Pinpoint the cell where the given text exists, returning its (x, y) midpoint coordinate. 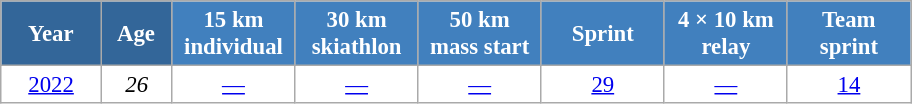
Sprint (602, 34)
29 (602, 85)
Age (136, 34)
14 (848, 85)
26 (136, 85)
Year (52, 34)
30 km skiathlon (356, 34)
4 × 10 km relay (726, 34)
2022 (52, 85)
Team sprint (848, 34)
50 km mass start (480, 34)
15 km individual (234, 34)
